Capture the cell that displays the provided text and extract its (x, y) central coordinate. 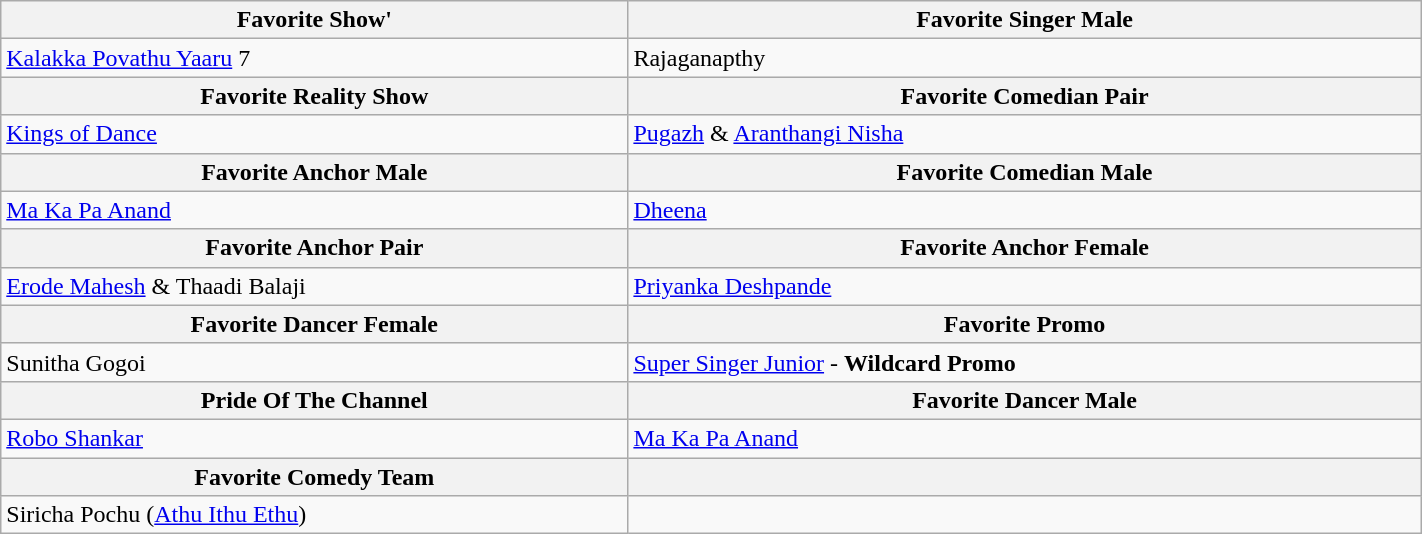
Favorite Show' (314, 20)
Favorite Dancer Male (1024, 400)
Favorite Singer Male (1024, 20)
Pride Of The Channel (314, 400)
Kalakka Povathu Yaaru 7 (314, 58)
Priyanka Deshpande (1024, 286)
Favorite Dancer Female (314, 324)
Robo Shankar (314, 438)
Rajaganapthy (1024, 58)
Favorite Anchor Female (1024, 248)
Dheena (1024, 210)
Favorite Comedian Pair (1024, 96)
Favorite Anchor Pair (314, 248)
Kings of Dance (314, 134)
Favorite Comedian Male (1024, 172)
Favorite Reality Show (314, 96)
Siricha Pochu (Athu Ithu Ethu) (314, 515)
Erode Mahesh & Thaadi Balaji (314, 286)
Favorite Anchor Male (314, 172)
Pugazh & Aranthangi Nisha (1024, 134)
Favorite Comedy Team (314, 477)
Favorite Promo (1024, 324)
Sunitha Gogoi (314, 362)
Super Singer Junior - Wildcard Promo (1024, 362)
